Search for the cell housing the specified text and yield its (x, y) center coordinate. 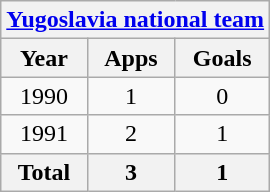
Yugoslavia national team (136, 20)
0 (222, 96)
Total (44, 172)
Year (44, 58)
2 (131, 134)
Apps (131, 58)
1990 (44, 96)
3 (131, 172)
Goals (222, 58)
1991 (44, 134)
